Scan for the cell matching the given text and deliver its (x, y) coordinate at center. 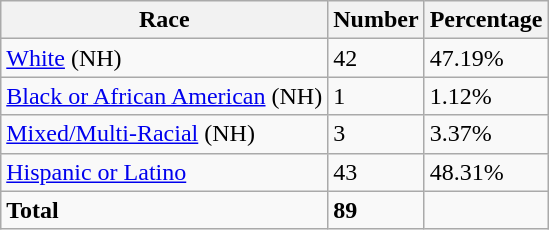
3.37% (486, 134)
Total (164, 210)
Mixed/Multi-Racial (NH) (164, 134)
1 (376, 96)
42 (376, 58)
3 (376, 134)
89 (376, 210)
1.12% (486, 96)
Black or African American (NH) (164, 96)
Race (164, 20)
Hispanic or Latino (164, 172)
43 (376, 172)
48.31% (486, 172)
Number (376, 20)
White (NH) (164, 58)
47.19% (486, 58)
Percentage (486, 20)
